Determine the (X, Y) coordinate at the center of the cell enclosing the given text.  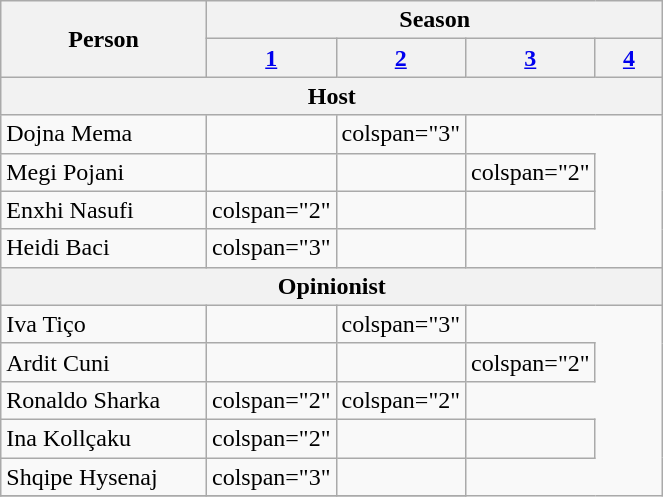
Season (434, 20)
Person (104, 39)
Ardit Cuni (104, 362)
Opinionist (332, 286)
Iva Tiço (104, 324)
1 (271, 58)
3 (531, 58)
Shqipe Hysenaj (104, 477)
Enxhi Nasufi (104, 210)
Ronaldo Sharka (104, 400)
2 (401, 58)
Host (332, 96)
Megi Pojani (104, 172)
4 (629, 58)
Heidi Baci (104, 248)
Ina Kollçaku (104, 438)
Dojna Mema (104, 134)
